Find where the given text appears and provide that cell's center as (X, Y) coordinate. 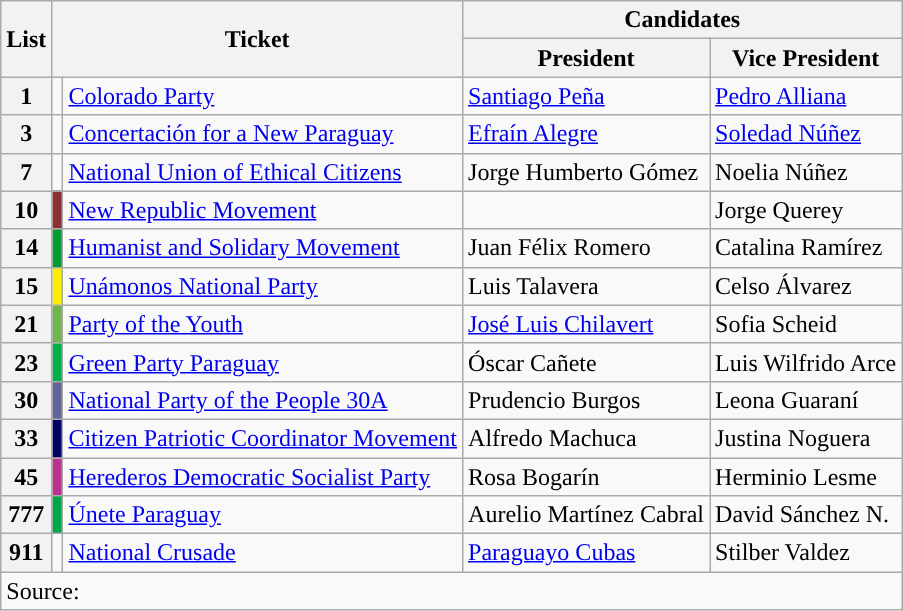
1 (26, 96)
List (26, 39)
Colorado Party (263, 96)
45 (26, 477)
Celso Álvarez (806, 286)
15 (26, 286)
Stilber Valdez (806, 553)
14 (26, 248)
Únete Paraguay (263, 515)
Aurelio Martínez Cabral (586, 515)
Herminio Lesme (806, 477)
New Republic Movement (263, 210)
Candidates (682, 20)
10 (26, 210)
Source: (452, 591)
3 (26, 134)
Catalina Ramírez (806, 248)
Pedro Alliana (806, 96)
Unámonos National Party (263, 286)
Jorge Querey (806, 210)
23 (26, 362)
José Luis Chilavert (586, 324)
Óscar Cañete (586, 362)
Efraín Alegre (586, 134)
Luis Talavera (586, 286)
Paraguayo Cubas (586, 553)
Prudencio Burgos (586, 400)
Luis Wilfrido Arce (806, 362)
Ticket (258, 39)
777 (26, 515)
911 (26, 553)
Rosa Bogarín (586, 477)
Green Party Paraguay (263, 362)
National Crusade (263, 553)
Party of the Youth (263, 324)
Jorge Humberto Gómez (586, 172)
National Union of Ethical Citizens (263, 172)
Santiago Peña (586, 96)
David Sánchez N. (806, 515)
21 (26, 324)
Vice President (806, 58)
Justina Noguera (806, 438)
Concertación for a New Paraguay (263, 134)
Citizen Patriotic Coordinator Movement (263, 438)
Noelia Núñez (806, 172)
Humanist and Solidary Movement (263, 248)
Soledad Núñez (806, 134)
Juan Félix Romero (586, 248)
National Party of the People 30A (263, 400)
President (586, 58)
7 (26, 172)
Herederos Democratic Socialist Party (263, 477)
33 (26, 438)
Sofia Scheid (806, 324)
Alfredo Machuca (586, 438)
Leona Guaraní (806, 400)
30 (26, 400)
